Output the [X, Y] coordinate of the center of the cell containing the given text.  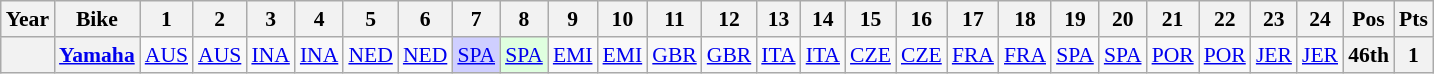
14 [823, 19]
3 [270, 19]
18 [1025, 19]
5 [370, 19]
2 [220, 19]
16 [922, 19]
19 [1075, 19]
11 [674, 19]
Year [28, 19]
Pts [1414, 19]
6 [425, 19]
7 [476, 19]
12 [730, 19]
15 [870, 19]
23 [1274, 19]
10 [623, 19]
Pos [1368, 19]
Yamaha [97, 55]
Bike [97, 19]
20 [1123, 19]
46th [1368, 55]
13 [778, 19]
22 [1225, 19]
21 [1173, 19]
4 [319, 19]
8 [524, 19]
24 [1320, 19]
9 [573, 19]
17 [973, 19]
